Scan for the cell matching the given text and deliver its [X, Y] coordinate at center. 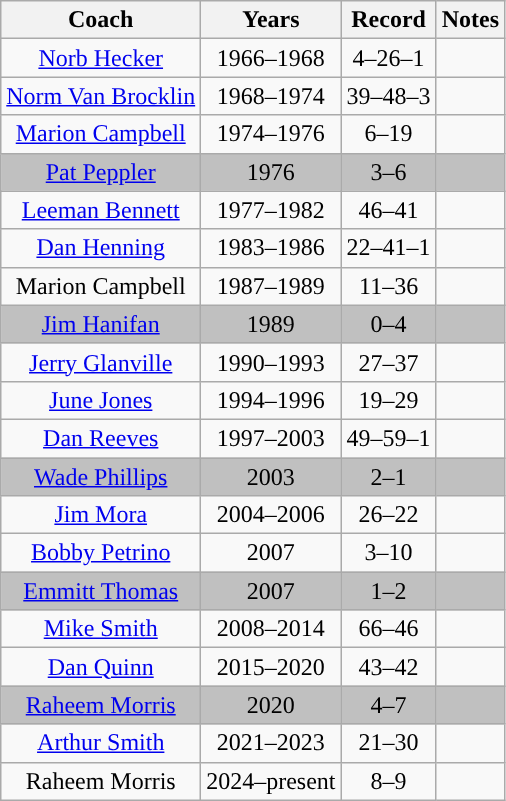
Bobby Petrino [101, 553]
Pat Peppler [101, 172]
11–36 [388, 286]
26–22 [388, 515]
1976 [271, 172]
22–41–1 [388, 248]
1–2 [388, 591]
39–48–3 [388, 96]
Record [388, 20]
Norm Van Brocklin [101, 96]
2008–2014 [271, 629]
49–59–1 [388, 438]
6–19 [388, 134]
Emmitt Thomas [101, 591]
2004–2006 [271, 515]
1974–1976 [271, 134]
2021–2023 [271, 743]
1966–1968 [271, 58]
1994–1996 [271, 400]
3–10 [388, 553]
21–30 [388, 743]
Jim Hanifan [101, 324]
43–42 [388, 667]
Arthur Smith [101, 743]
Norb Hecker [101, 58]
2003 [271, 477]
2020 [271, 705]
Dan Henning [101, 248]
19–29 [388, 400]
4–26–1 [388, 58]
Mike Smith [101, 629]
Dan Reeves [101, 438]
Coach [101, 20]
1989 [271, 324]
8–9 [388, 781]
Wade Phillips [101, 477]
1977–1982 [271, 210]
2–1 [388, 477]
1987–1989 [271, 286]
46–41 [388, 210]
3–6 [388, 172]
Leeman Bennett [101, 210]
66–46 [388, 629]
Jerry Glanville [101, 362]
27–37 [388, 362]
2015–2020 [271, 667]
Years [271, 20]
0–4 [388, 324]
Dan Quinn [101, 667]
2024–present [271, 781]
1968–1974 [271, 96]
Jim Mora [101, 515]
Notes [470, 20]
1983–1986 [271, 248]
4–7 [388, 705]
1997–2003 [271, 438]
June Jones [101, 400]
1990–1993 [271, 362]
